From the cell containing the given text, extract its center point as (X, Y) coordinate. 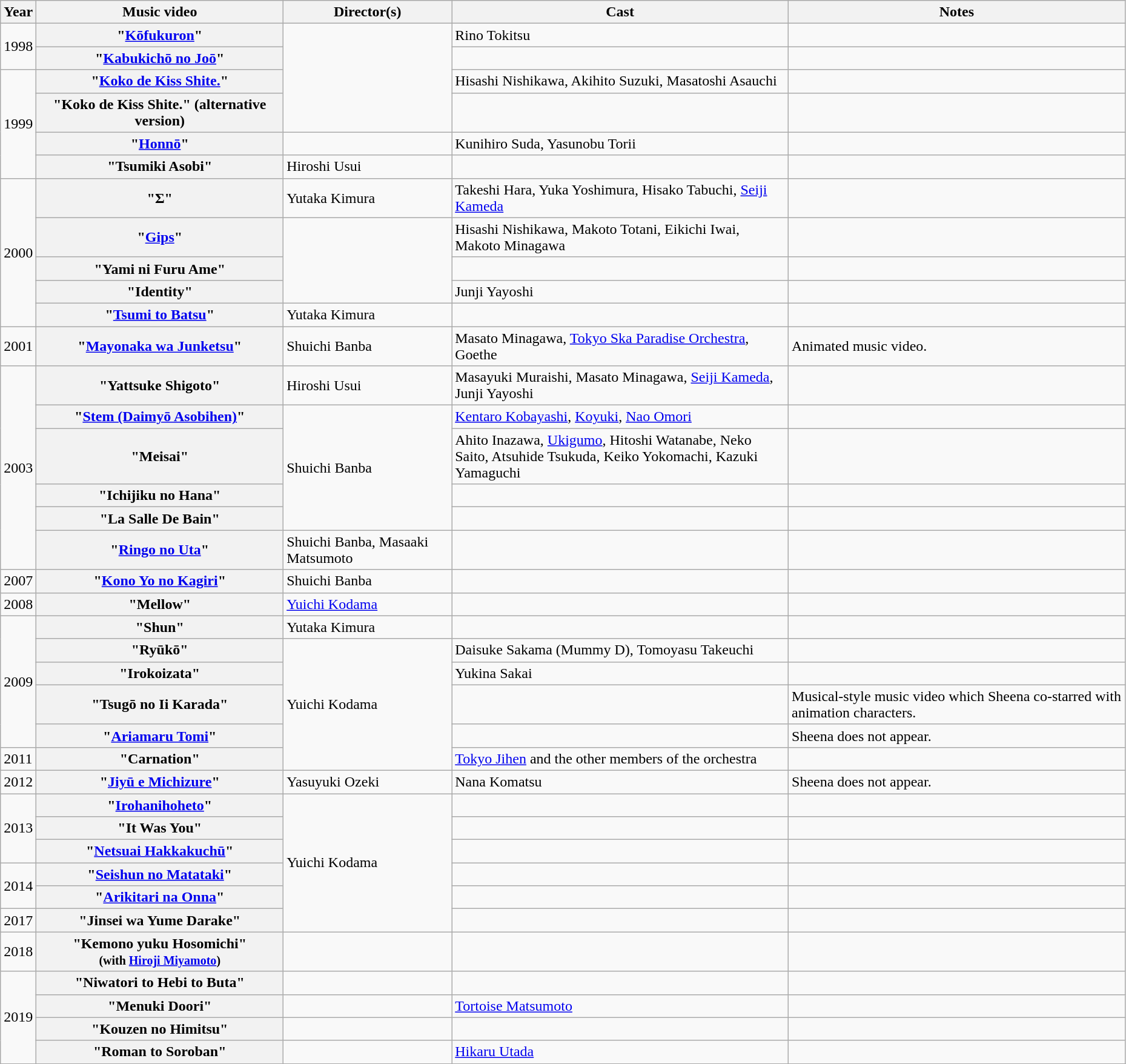
2014 (18, 886)
2011 (18, 759)
"Honnō" (160, 144)
"Kouzen no Himitsu" (160, 1029)
"Koko de Kiss Shite." (160, 81)
"Yami ni Furu Ame" (160, 268)
Cast (620, 12)
Tokyo Jihen and the other members of the orchestra (620, 759)
"Ryūkō" (160, 650)
Director(s) (368, 12)
"Irokoizata" (160, 673)
Kentaro Kobayashi, Koyuki, Nao Omori (620, 417)
Daisuke Sakama (Mummy D), Tomoyasu Takeuchi (620, 650)
Masayuki Muraishi, Masato Minagawa, Seiji Kameda, Junji Yayoshi (620, 385)
"Kemono yuku Hosomichi" (with Hiroji Miyamoto) (160, 951)
Rino Tokitsu (620, 35)
Notes (957, 12)
2000 (18, 252)
"Carnation" (160, 759)
2008 (18, 604)
"Kono Yo no Kagiri" (160, 581)
2012 (18, 782)
Yukina Sakai (620, 673)
"Ariamaru Tomi" (160, 736)
Ahito Inazawa, Ukigumo, Hitoshi Watanabe, Neko Saito, Atsuhide Tsukuda, Keiko Yokomachi, Kazuki Yamaguchi (620, 456)
"Menuki Doori" (160, 1006)
2019 (18, 1017)
"Ichijiku no Hana" (160, 496)
"Gips" (160, 238)
"Tsumi to Batsu" (160, 314)
"Kabukichō no Joō" (160, 58)
"Mellow" (160, 604)
Shuichi Banba, Masaaki Matsumoto (368, 550)
Tortoise Matsumoto (620, 1006)
"Roman to Soroban" (160, 1052)
"Tsugō no Ii Karada" (160, 704)
2007 (18, 581)
Yasuyuki Ozeki (368, 782)
Masato Minagawa, Tokyo Ska Paradise Orchestra, Goethe (620, 345)
"Arikitari na Onna" (160, 897)
Hisashi Nishikawa, Akihito Suzuki, Masatoshi Asauchi (620, 81)
"Yattsuke Shigoto" (160, 385)
"Shun" (160, 627)
"Σ" (160, 198)
Animated music video. (957, 345)
"It Was You" (160, 828)
2013 (18, 828)
Music video (160, 12)
2018 (18, 951)
Takeshi Hara, Yuka Yoshimura, Hisako Tabuchi, Seiji Kameda (620, 198)
"La Salle De Bain" (160, 519)
"Niwatori to Hebi to Buta" (160, 983)
"Koko de Kiss Shite." (alternative version) (160, 113)
"Ringo no Uta" (160, 550)
Hikaru Utada (620, 1052)
1999 (18, 124)
"Seishun no Matataki" (160, 874)
"Kōfukuron" (160, 35)
"Tsumiki Asobi" (160, 167)
2009 (18, 681)
"Irohanihoheto" (160, 805)
2001 (18, 345)
"Jinsei wa Yume Darake" (160, 920)
1998 (18, 47)
Junji Yayoshi (620, 291)
2003 (18, 468)
Hisashi Nishikawa, Makoto Totani, Eikichi Iwai, Makoto Minagawa (620, 238)
"Netsuai Hakkakuchū" (160, 851)
"Identity" (160, 291)
"Stem (Daimyō Asobihen)" (160, 417)
"Mayonaka wa Junketsu" (160, 345)
"Jiyū e Michizure" (160, 782)
Musical-style music video which Sheena co-starred with animation characters. (957, 704)
Year (18, 12)
"Meisai" (160, 456)
2017 (18, 920)
Nana Komatsu (620, 782)
Kunihiro Suda, Yasunobu Torii (620, 144)
